Search for the cell housing the specified text and yield its [X, Y] center coordinate. 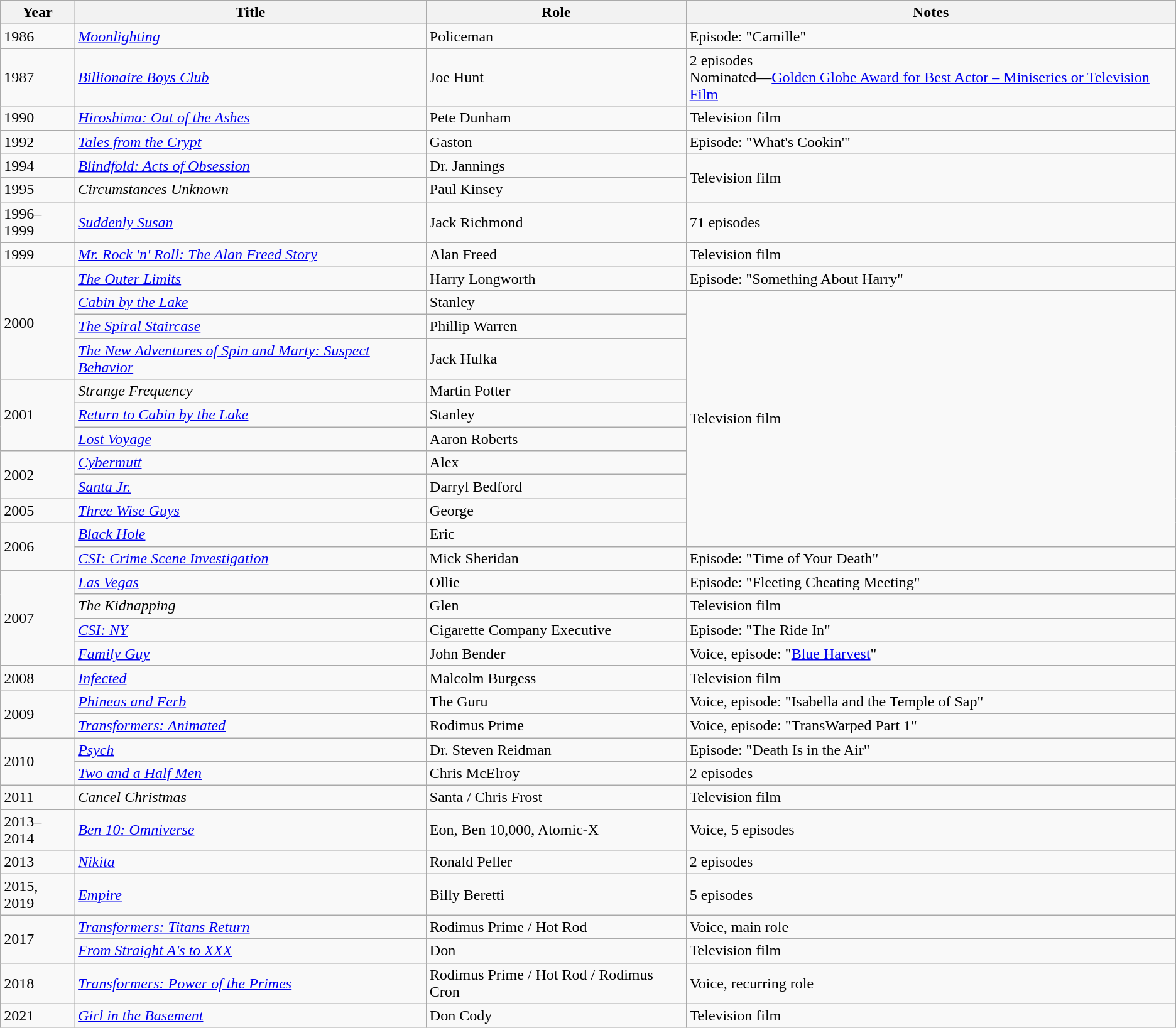
Girl in the Basement [251, 1015]
Don Cody [556, 1015]
CSI: Crime Scene Investigation [251, 558]
Hiroshima: Out of the Ashes [251, 118]
Voice, 5 episodes [931, 830]
Cancel Christmas [251, 798]
Ronald Peller [556, 862]
The Kidnapping [251, 606]
Jack Hulka [556, 358]
The Outer Limits [251, 278]
Nikita [251, 862]
From Straight A's to XXX [251, 951]
John Bender [556, 654]
Mick Sheridan [556, 558]
71 episodes [931, 222]
Ben 10: Omniverse [251, 830]
2017 [38, 939]
1996–1999 [38, 222]
Strange Frequency [251, 391]
Suddenly Susan [251, 222]
Joe Hunt [556, 77]
Three Wise Guys [251, 511]
Mr. Rock 'n' Roll: The Alan Freed Story [251, 254]
Two and a Half Men [251, 774]
2015, 2019 [38, 894]
Rodimus Prime / Hot Rod [556, 927]
Psych [251, 749]
Aaron Roberts [556, 439]
Episode: "Death Is in the Air" [931, 749]
2006 [38, 546]
Policeman [556, 36]
Lost Voyage [251, 439]
Tales from the Crypt [251, 142]
Jack Richmond [556, 222]
Episode: "Something About Harry" [931, 278]
Glen [556, 606]
Gaston [556, 142]
Las Vegas [251, 582]
Voice, main role [931, 927]
2005 [38, 511]
Empire [251, 894]
Billy Beretti [556, 894]
Santa Jr. [251, 487]
Rodimus Prime / Hot Rod / Rodimus Cron [556, 983]
Transformers: Titans Return [251, 927]
Blindfold: Acts of Obsession [251, 166]
2000 [38, 323]
The Spiral Staircase [251, 326]
Return to Cabin by the Lake [251, 415]
2013–2014 [38, 830]
Infected [251, 678]
2001 [38, 415]
Santa / Chris Frost [556, 798]
Year [38, 13]
Phineas and Ferb [251, 701]
1992 [38, 142]
2010 [38, 761]
Pete Dunham [556, 118]
Rodimus Prime [556, 725]
1990 [38, 118]
Paul Kinsey [556, 190]
Alan Freed [556, 254]
Episode: "Camille" [931, 36]
Transformers: Animated [251, 725]
Voice, episode: "TransWarped Part 1" [931, 725]
1986 [38, 36]
Harry Longworth [556, 278]
1999 [38, 254]
2008 [38, 678]
2018 [38, 983]
Role [556, 13]
Cybermutt [251, 463]
1995 [38, 190]
Episode: "The Ride In" [931, 630]
2 episodesNominated—Golden Globe Award for Best Actor – Miniseries or Television Film [931, 77]
Family Guy [251, 654]
Dr. Steven Reidman [556, 749]
Don [556, 951]
Transformers: Power of the Primes [251, 983]
2011 [38, 798]
Episode: "Time of Your Death" [931, 558]
Moonlighting [251, 36]
Dr. Jannings [556, 166]
Eric [556, 534]
Darryl Bedford [556, 487]
Cabin by the Lake [251, 302]
Voice, recurring role [931, 983]
Black Hole [251, 534]
1994 [38, 166]
2013 [38, 862]
Alex [556, 463]
Episode: "Fleeting Cheating Meeting" [931, 582]
Ollie [556, 582]
The New Adventures of Spin and Marty: Suspect Behavior [251, 358]
Title [251, 13]
Voice, episode: "Blue Harvest" [931, 654]
Voice, episode: "Isabella and the Temple of Sap" [931, 701]
Billionaire Boys Club [251, 77]
Notes [931, 13]
Eon, Ben 10,000, Atomic-X [556, 830]
Phillip Warren [556, 326]
The Guru [556, 701]
5 episodes [931, 894]
2009 [38, 713]
2002 [38, 475]
CSI: NY [251, 630]
Malcolm Burgess [556, 678]
Martin Potter [556, 391]
2021 [38, 1015]
1987 [38, 77]
2007 [38, 618]
Episode: "What's Cookin'" [931, 142]
Circumstances Unknown [251, 190]
Cigarette Company Executive [556, 630]
Chris McElroy [556, 774]
George [556, 511]
